Identify which cell holds the provided text, then report its [x, y] central coordinate. 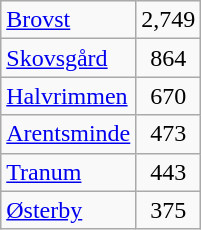
670 [168, 96]
443 [168, 172]
864 [168, 58]
Tranum [68, 172]
Brovst [68, 20]
Østerby [68, 210]
473 [168, 134]
Skovsgård [68, 58]
Arentsminde [68, 134]
2,749 [168, 20]
Halvrimmen [68, 96]
375 [168, 210]
